Find where the given text appears and provide that cell's center as (X, Y) coordinate. 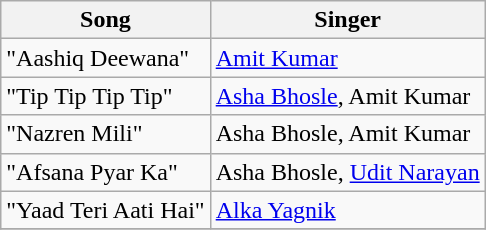
Singer (348, 20)
Asha Bhosle, Udit Narayan (348, 172)
Song (106, 20)
Amit Kumar (348, 58)
Alka Yagnik (348, 210)
"Yaad Teri Aati Hai" (106, 210)
"Nazren Mili" (106, 134)
"Tip Tip Tip Tip" (106, 96)
"Afsana Pyar Ka" (106, 172)
"Aashiq Deewana" (106, 58)
